Identify which cell holds the provided text, then report its (X, Y) central coordinate. 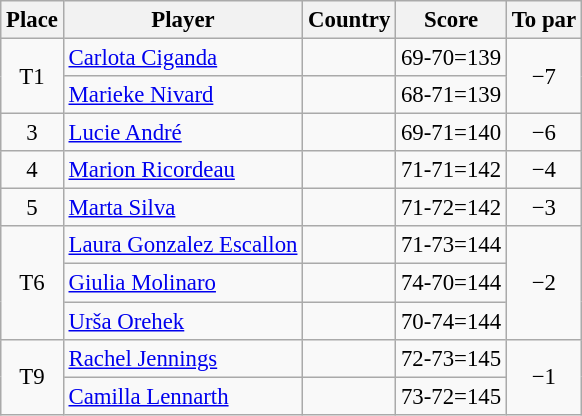
71-73=144 (452, 245)
T9 (32, 376)
Giulia Molinaro (183, 283)
T6 (32, 282)
Laura Gonzalez Escallon (183, 245)
Carlota Ciganda (183, 58)
−2 (544, 282)
72-73=145 (452, 358)
4 (32, 170)
71-71=142 (452, 170)
Urša Orehek (183, 321)
Marion Ricordeau (183, 170)
−6 (544, 133)
Score (452, 20)
−3 (544, 208)
69-71=140 (452, 133)
Marieke Nivard (183, 95)
5 (32, 208)
Player (183, 20)
−7 (544, 76)
Camilla Lennarth (183, 396)
To par (544, 20)
−4 (544, 170)
Rachel Jennings (183, 358)
68-71=139 (452, 95)
Marta Silva (183, 208)
71-72=142 (452, 208)
70-74=144 (452, 321)
Place (32, 20)
3 (32, 133)
73-72=145 (452, 396)
T1 (32, 76)
74-70=144 (452, 283)
−1 (544, 376)
Lucie André (183, 133)
Country (350, 20)
69-70=139 (452, 58)
